Scan for the cell matching the given text and deliver its [x, y] coordinate at center. 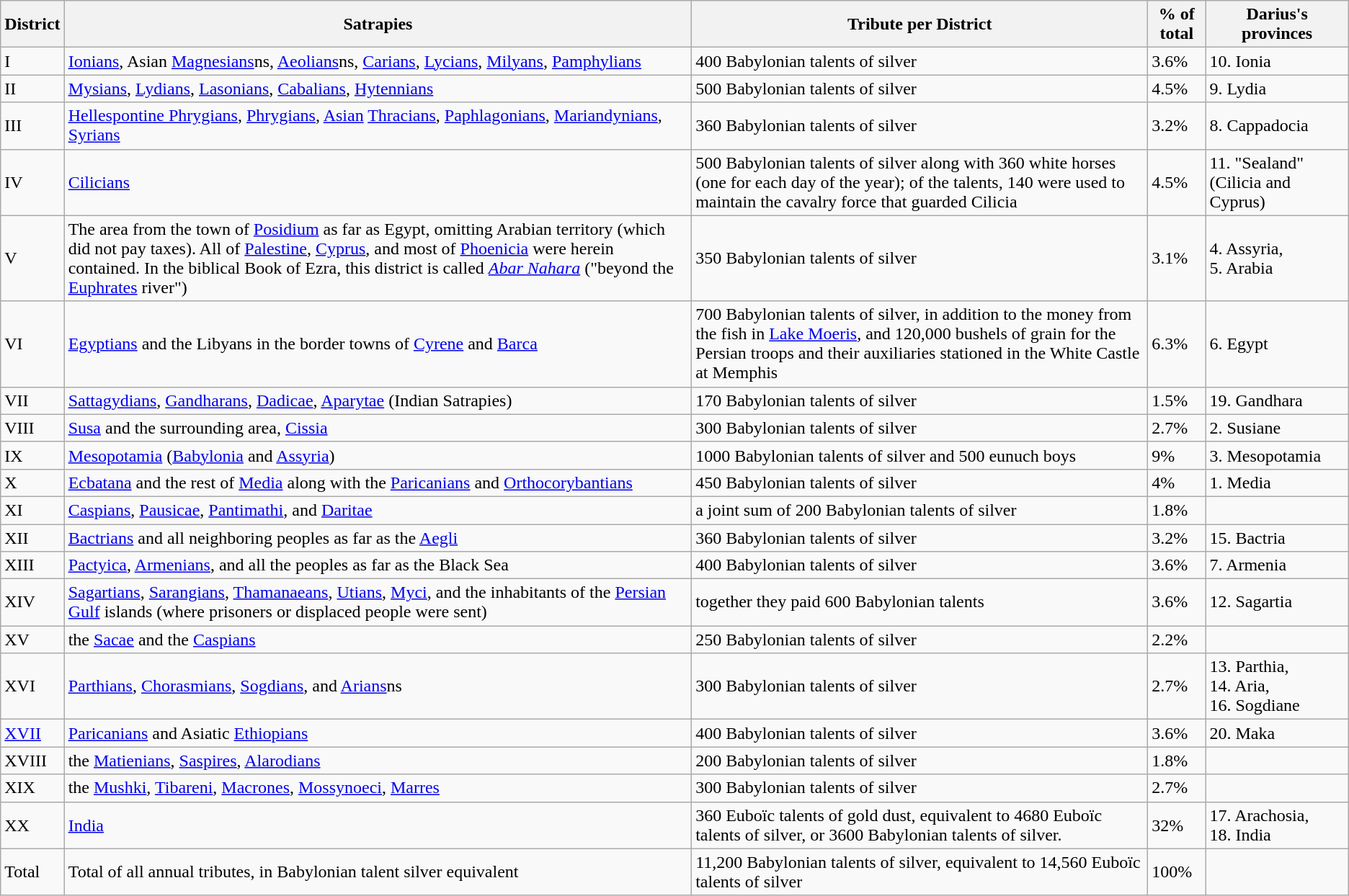
Mysians, Lydians, Lasonians, Cabalians, Hytennians [378, 89]
Tribute per District [920, 24]
200 Babylonian talents of silver [920, 761]
II [32, 89]
XVIII [32, 761]
Cilicians [378, 182]
3.1% [1177, 258]
XX [32, 825]
Egyptians and the Libyans in the border towns of Cyrene and Barca [378, 344]
1000 Babylonian talents of silver and 500 eunuch boys [920, 455]
2. Susiane [1277, 428]
170 Babylonian talents of silver [920, 400]
6.3% [1177, 344]
32% [1177, 825]
III [32, 125]
8. Cappadocia [1277, 125]
1. Media [1277, 483]
Hellespontine Phrygians, Phrygians, Asian Thracians, Paphlagonians, Mariandynians, Syrians [378, 125]
6. Egypt [1277, 344]
13. Parthia, 14. Aria, 16. Sogdiane [1277, 686]
VIII [32, 428]
Parthians, Chorasmians, Sogdians, and Ariansns [378, 686]
10. Ionia [1277, 61]
I [32, 61]
Total of all annual tributes, in Babylonian talent silver equivalent [378, 872]
X [32, 483]
VI [32, 344]
XV [32, 640]
Darius's provinces [1277, 24]
7. Armenia [1277, 565]
District [32, 24]
Total [32, 872]
the Sacae and the Caspians [378, 640]
VII [32, 400]
11,200 Babylonian talents of silver, equivalent to 14,560 Euboïc talents of silver [920, 872]
15. Bactria [1277, 538]
4. Assyria, 5. Arabia [1277, 258]
12. Sagartia [1277, 602]
V [32, 258]
9. Lydia [1277, 89]
350 Babylonian talents of silver [920, 258]
the Mushki, Tibareni, Macrones, Mossynoeci, Marres [378, 788]
a joint sum of 200 Babylonian talents of silver [920, 510]
9% [1177, 455]
Sagartians, Sarangians, Thamanaeans, Utians, Myci, and the inhabitants of the Persian Gulf islands (where prisoners or displaced people were sent) [378, 602]
XIX [32, 788]
IV [32, 182]
XII [32, 538]
Sattagydians, Gandharans, Dadicae, Aparytae (Indian Satrapies) [378, 400]
Bactrians and all neighboring peoples as far as the Aegli [378, 538]
XIV [32, 602]
1.5% [1177, 400]
together they paid 600 Babylonian talents [920, 602]
Pactyica, Armenians, and all the peoples as far as the Black Sea [378, 565]
250 Babylonian talents of silver [920, 640]
11. "Sealand" (Cilicia and Cyprus) [1277, 182]
the Matienians, Saspires, Alarodians [378, 761]
Paricanians and Asiatic Ethiopians [378, 733]
17. Arachosia, 18. India [1277, 825]
100% [1177, 872]
Susa and the surrounding area, Cissia [378, 428]
3. Mesopotamia [1277, 455]
19. Gandhara [1277, 400]
Ecbatana and the rest of Media along with the Paricanians and Orthocorybantians [378, 483]
India [378, 825]
20. Maka [1277, 733]
Mesopotamia (Babylonia and Assyria) [378, 455]
500 Babylonian talents of silver [920, 89]
450 Babylonian talents of silver [920, 483]
Ionians, Asian Magnesiansns, Aeoliansns, Carians, Lycians, Milyans, Pamphylians [378, 61]
XVII [32, 733]
2.2% [1177, 640]
360 Euboïc talents of gold dust, equivalent to 4680 Euboïc talents of silver, or 3600 Babylonian talents of silver. [920, 825]
Satrapies [378, 24]
Caspians, Pausicae, Pantimathi, and Daritae [378, 510]
% of total [1177, 24]
XVI [32, 686]
4% [1177, 483]
XIII [32, 565]
XI [32, 510]
IX [32, 455]
